Identify which cell holds the provided text, then report its [x, y] central coordinate. 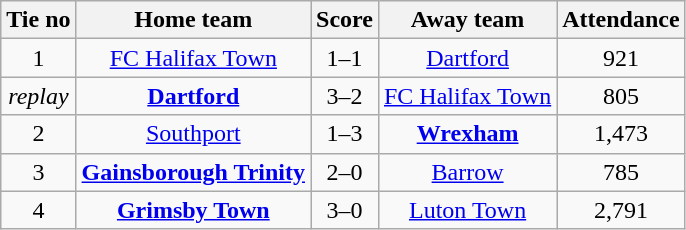
2 [38, 134]
Gainsborough Trinity [193, 172]
Luton Town [467, 210]
Wrexham [467, 134]
3 [38, 172]
replay [38, 96]
Score [345, 20]
805 [621, 96]
4 [38, 210]
Home team [193, 20]
1–3 [345, 134]
Away team [467, 20]
2,791 [621, 210]
921 [621, 58]
2–0 [345, 172]
1,473 [621, 134]
3–2 [345, 96]
785 [621, 172]
Southport [193, 134]
3–0 [345, 210]
Barrow [467, 172]
Tie no [38, 20]
1–1 [345, 58]
1 [38, 58]
Grimsby Town [193, 210]
Attendance [621, 20]
